Locate the cell with the specified text and output its [x, y] center coordinate. 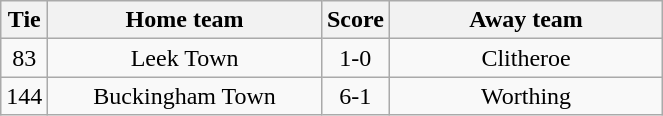
1-0 [355, 58]
Score [355, 20]
Tie [24, 20]
Home team [185, 20]
83 [24, 58]
Worthing [526, 96]
Clitheroe [526, 58]
Leek Town [185, 58]
Buckingham Town [185, 96]
6-1 [355, 96]
144 [24, 96]
Away team [526, 20]
